Return (x, y) of the center of cell containing provided text 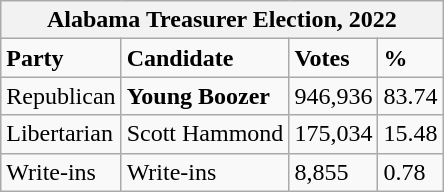
0.78 (410, 172)
Scott Hammond (205, 134)
83.74 (410, 96)
Young Boozer (205, 96)
175,034 (334, 134)
15.48 (410, 134)
946,936 (334, 96)
Candidate (205, 58)
Libertarian (61, 134)
Votes (334, 58)
Party (61, 58)
8,855 (334, 172)
% (410, 58)
Alabama Treasurer Election, 2022 (222, 20)
Republican (61, 96)
